Provide the (x, y) coordinate of the cell's center where the given text is located.  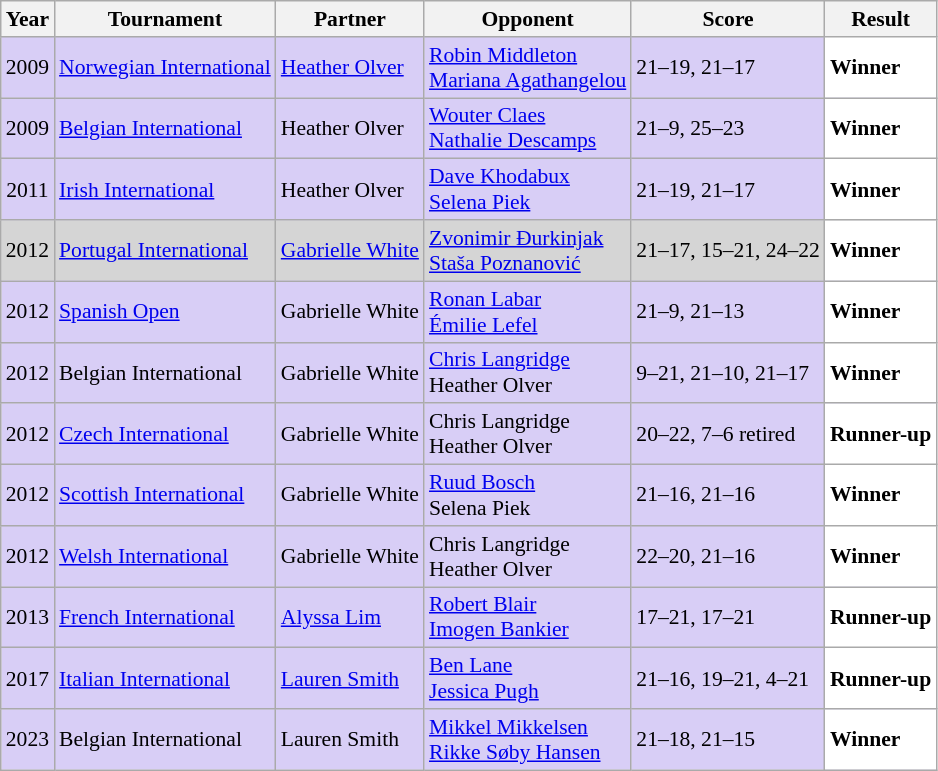
Opponent (528, 19)
Robert Blair Imogen Bankier (528, 618)
Partner (350, 19)
Welsh International (165, 556)
22–20, 21–16 (728, 556)
21–9, 25–23 (728, 128)
2023 (28, 740)
21–18, 21–15 (728, 740)
Dave Khodabux Selena Piek (528, 190)
Tournament (165, 19)
2017 (28, 678)
Spanish Open (165, 312)
Mikkel Mikkelsen Rikke Søby Hansen (528, 740)
20–22, 7–6 retired (728, 434)
Czech International (165, 434)
Year (28, 19)
Zvonimir Đurkinjak Staša Poznanović (528, 250)
9–21, 21–10, 21–17 (728, 372)
21–16, 21–16 (728, 496)
Italian International (165, 678)
Ben Lane Jessica Pugh (528, 678)
21–16, 19–21, 4–21 (728, 678)
Norwegian International (165, 68)
Irish International (165, 190)
Portugal International (165, 250)
Wouter Claes Nathalie Descamps (528, 128)
2011 (28, 190)
Scottish International (165, 496)
21–9, 21–13 (728, 312)
Ronan Labar Émilie Lefel (528, 312)
Result (880, 19)
2013 (28, 618)
French International (165, 618)
Alyssa Lim (350, 618)
17–21, 17–21 (728, 618)
Robin Middleton Mariana Agathangelou (528, 68)
21–17, 15–21, 24–22 (728, 250)
Score (728, 19)
Ruud Bosch Selena Piek (528, 496)
